Determine the [x, y] coordinate at the center of the cell enclosing the given text.  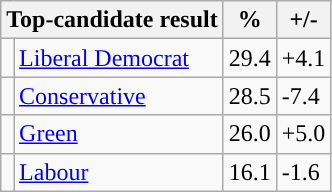
Conservative [119, 96]
Top-candidate result [112, 20]
Labour [119, 172]
26.0 [250, 134]
+/- [304, 20]
% [250, 20]
Green [119, 134]
+5.0 [304, 134]
16.1 [250, 172]
-7.4 [304, 96]
-1.6 [304, 172]
+4.1 [304, 58]
29.4 [250, 58]
28.5 [250, 96]
Liberal Democrat [119, 58]
